Pinpoint the cell where the given text exists, returning its (X, Y) midpoint coordinate. 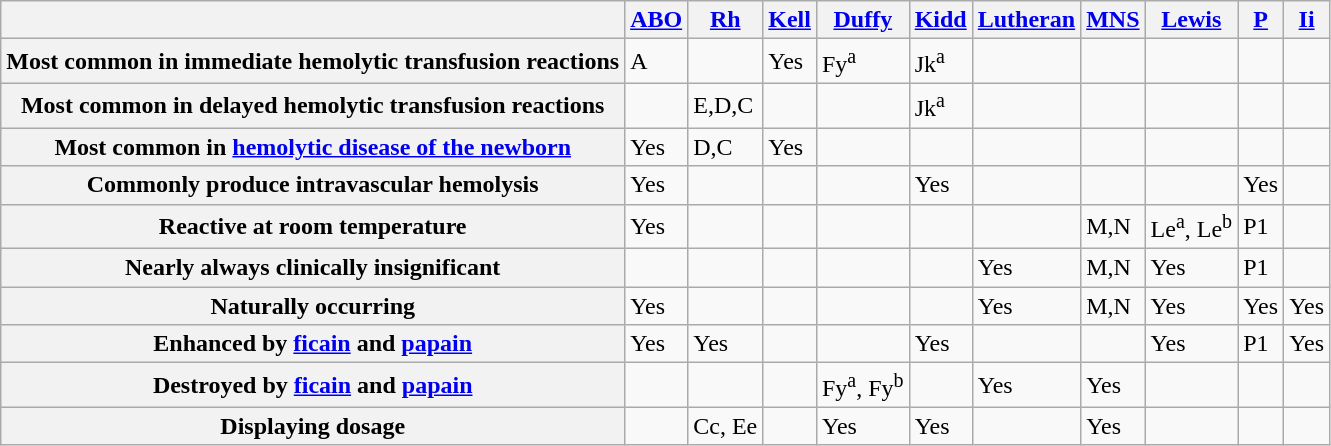
MNS (1113, 20)
Destroyed by ficain and papain (313, 386)
D,C (726, 147)
Ii (1307, 20)
Lea, Leb (1192, 226)
Most common in delayed hemolytic transfusion reactions (313, 106)
Duffy (862, 20)
Cc, Ee (726, 426)
Naturally occurring (313, 306)
Most common in hemolytic disease of the newborn (313, 147)
Reactive at room temperature (313, 226)
Nearly always clinically insignificant (313, 268)
Commonly produce intravascular hemolysis (313, 185)
Kell (790, 20)
Displaying dosage (313, 426)
E,D,C (726, 106)
A (656, 62)
Enhanced by ficain and papain (313, 344)
P (1261, 20)
Rh (726, 20)
Most common in immediate hemolytic transfusion reactions (313, 62)
Fya (862, 62)
Fya, Fyb (862, 386)
Lewis (1192, 20)
Kidd (940, 20)
Lutheran (1026, 20)
ABO (656, 20)
